Return the (X, Y) coordinate for the center point of the cell that contains the specified text.  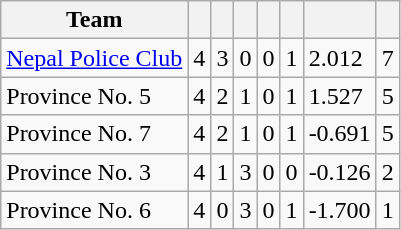
-0.126 (340, 172)
1.527 (340, 96)
Province No. 6 (94, 210)
Province No. 5 (94, 96)
-0.691 (340, 134)
Province No. 7 (94, 134)
Province No. 3 (94, 172)
Nepal Police Club (94, 58)
Team (94, 20)
2.012 (340, 58)
7 (388, 58)
-1.700 (340, 210)
